From the cell containing the given text, extract its center point as [X, Y] coordinate. 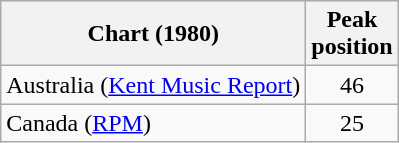
Canada (RPM) [154, 123]
Australia (Kent Music Report) [154, 85]
Chart (1980) [154, 34]
25 [352, 123]
Peakposition [352, 34]
46 [352, 85]
